Search for the cell housing the specified text and yield its [x, y] center coordinate. 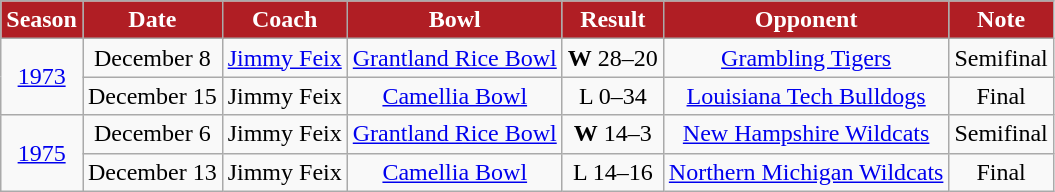
L 0–34 [612, 96]
W 14–3 [612, 134]
December 6 [152, 134]
Bowl [454, 20]
Season [42, 20]
Coach [284, 20]
December 13 [152, 172]
Result [612, 20]
1973 [42, 77]
Louisiana Tech Bulldogs [806, 96]
Note [1001, 20]
1975 [42, 153]
Grambling Tigers [806, 58]
Opponent [806, 20]
December 8 [152, 58]
New Hampshire Wildcats [806, 134]
L 14–16 [612, 172]
Date [152, 20]
Northern Michigan Wildcats [806, 172]
December 15 [152, 96]
W 28–20 [612, 58]
